For the text-containing cell, return its midpoint in [x, y] coordinate format. 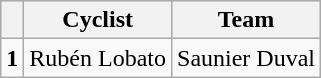
1 [12, 58]
Cyclist [98, 20]
Saunier Duval [246, 58]
Team [246, 20]
Rubén Lobato [98, 58]
